Return [X, Y] of the center of cell containing provided text 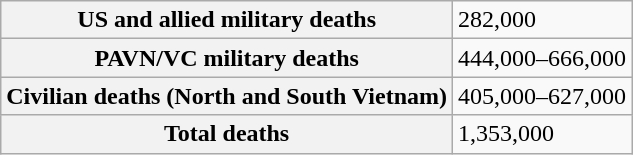
282,000 [542, 20]
1,353,000 [542, 134]
Civilian deaths (North and South Vietnam) [227, 96]
Total deaths [227, 134]
444,000–666,000 [542, 58]
US and allied military deaths [227, 20]
PAVN/VC military deaths [227, 58]
405,000–627,000 [542, 96]
